Return [X, Y] of the center of cell containing provided text 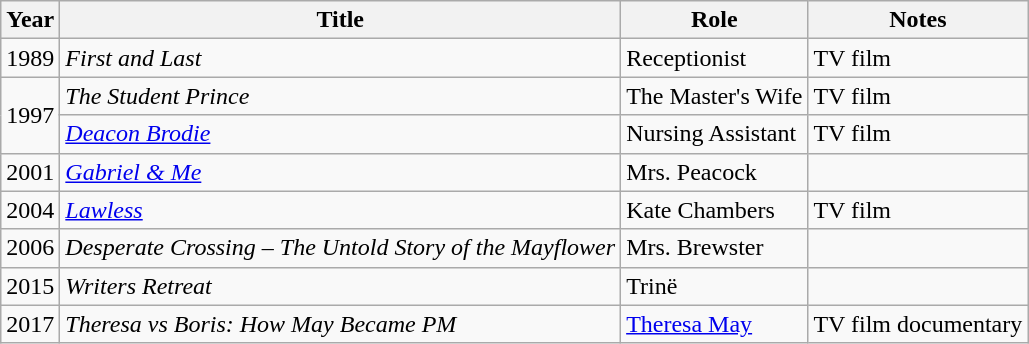
TV film documentary [918, 324]
2017 [30, 324]
Mrs. Peacock [714, 172]
Writers Retreat [340, 286]
Lawless [340, 210]
Nursing Assistant [714, 134]
Role [714, 20]
2004 [30, 210]
Title [340, 20]
Kate Chambers [714, 210]
Mrs. Brewster [714, 248]
2001 [30, 172]
Deacon Brodie [340, 134]
Trinë [714, 286]
Receptionist [714, 58]
First and Last [340, 58]
2015 [30, 286]
Gabriel & Me [340, 172]
Notes [918, 20]
The Student Prince [340, 96]
Theresa vs Boris: How May Became PM [340, 324]
Desperate Crossing – The Untold Story of the Mayflower [340, 248]
Year [30, 20]
2006 [30, 248]
1997 [30, 115]
1989 [30, 58]
Theresa May [714, 324]
The Master's Wife [714, 96]
